Locate the cell with the specified text and output its [X, Y] center coordinate. 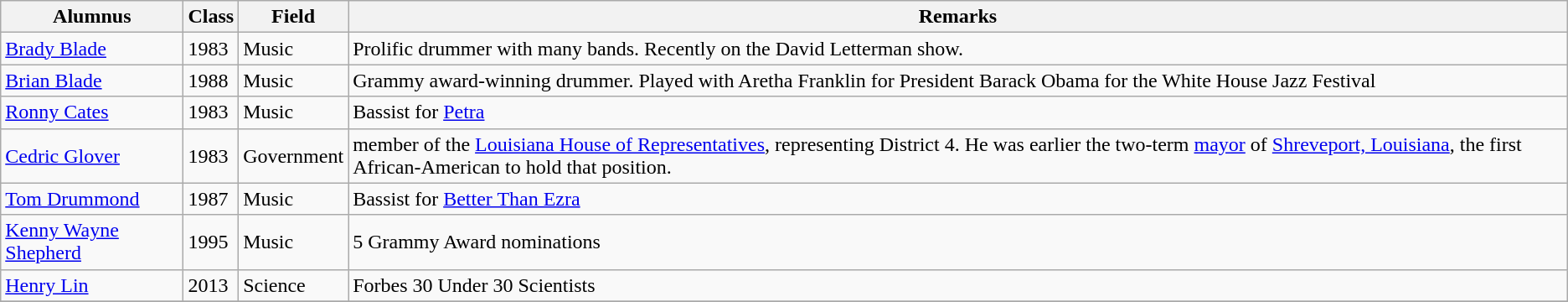
Henry Lin [92, 285]
Government [293, 156]
Field [293, 17]
Science [293, 285]
1988 [211, 81]
Tom Drummond [92, 199]
Alumnus [92, 17]
Class [211, 17]
Brian Blade [92, 81]
Bassist for Better Than Ezra [958, 199]
Brady Blade [92, 49]
Grammy award-winning drummer. Played with Aretha Franklin for President Barack Obama for the White House Jazz Festival [958, 81]
Remarks [958, 17]
2013 [211, 285]
1987 [211, 199]
Ronny Cates [92, 112]
Kenny Wayne Shepherd [92, 242]
Bassist for Petra [958, 112]
Forbes 30 Under 30 Scientists [958, 285]
5 Grammy Award nominations [958, 242]
Cedric Glover [92, 156]
1995 [211, 242]
Prolific drummer with many bands. Recently on the David Letterman show. [958, 49]
